Scan for the cell matching the given text and deliver its [X, Y] coordinate at center. 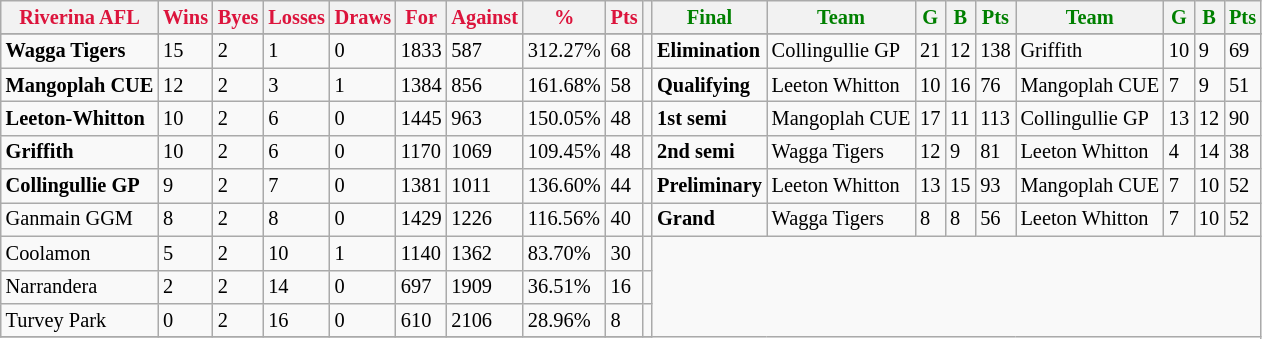
5 [186, 253]
610 [421, 320]
Narrandera [80, 287]
2nd semi [710, 152]
Against [484, 17]
150.05% [564, 118]
Turvey Park [80, 320]
1st semi [710, 118]
Coolamon [80, 253]
116.56% [564, 219]
1170 [421, 152]
17 [930, 118]
36.51% [564, 287]
2106 [484, 320]
113 [995, 118]
963 [484, 118]
109.45% [564, 152]
93 [995, 186]
83.70% [564, 253]
Preliminary [710, 186]
1069 [484, 152]
81 [995, 152]
Draws [363, 17]
1833 [421, 51]
40 [624, 219]
Elimination [710, 51]
138 [995, 51]
Ganmain GGM [80, 219]
51 [1242, 85]
% [564, 17]
312.27% [564, 51]
30 [624, 253]
1909 [484, 287]
76 [995, 85]
11 [960, 118]
38 [1242, 152]
1140 [421, 253]
90 [1242, 118]
21 [930, 51]
58 [624, 85]
587 [484, 51]
For [421, 17]
56 [995, 219]
Grand [710, 219]
1381 [421, 186]
28.96% [564, 320]
Qualifying [710, 85]
1429 [421, 219]
68 [624, 51]
Losses [296, 17]
136.60% [564, 186]
1226 [484, 219]
1011 [484, 186]
1445 [421, 118]
Final [710, 17]
4 [1179, 152]
Byes [238, 17]
856 [484, 85]
Wins [186, 17]
Riverina AFL [80, 17]
44 [624, 186]
69 [1242, 51]
1362 [484, 253]
161.68% [564, 85]
1384 [421, 85]
697 [421, 287]
Leeton-Whitton [80, 118]
3 [296, 85]
